Detect which cell encompasses the target text, then output its (X, Y) center coordinate. 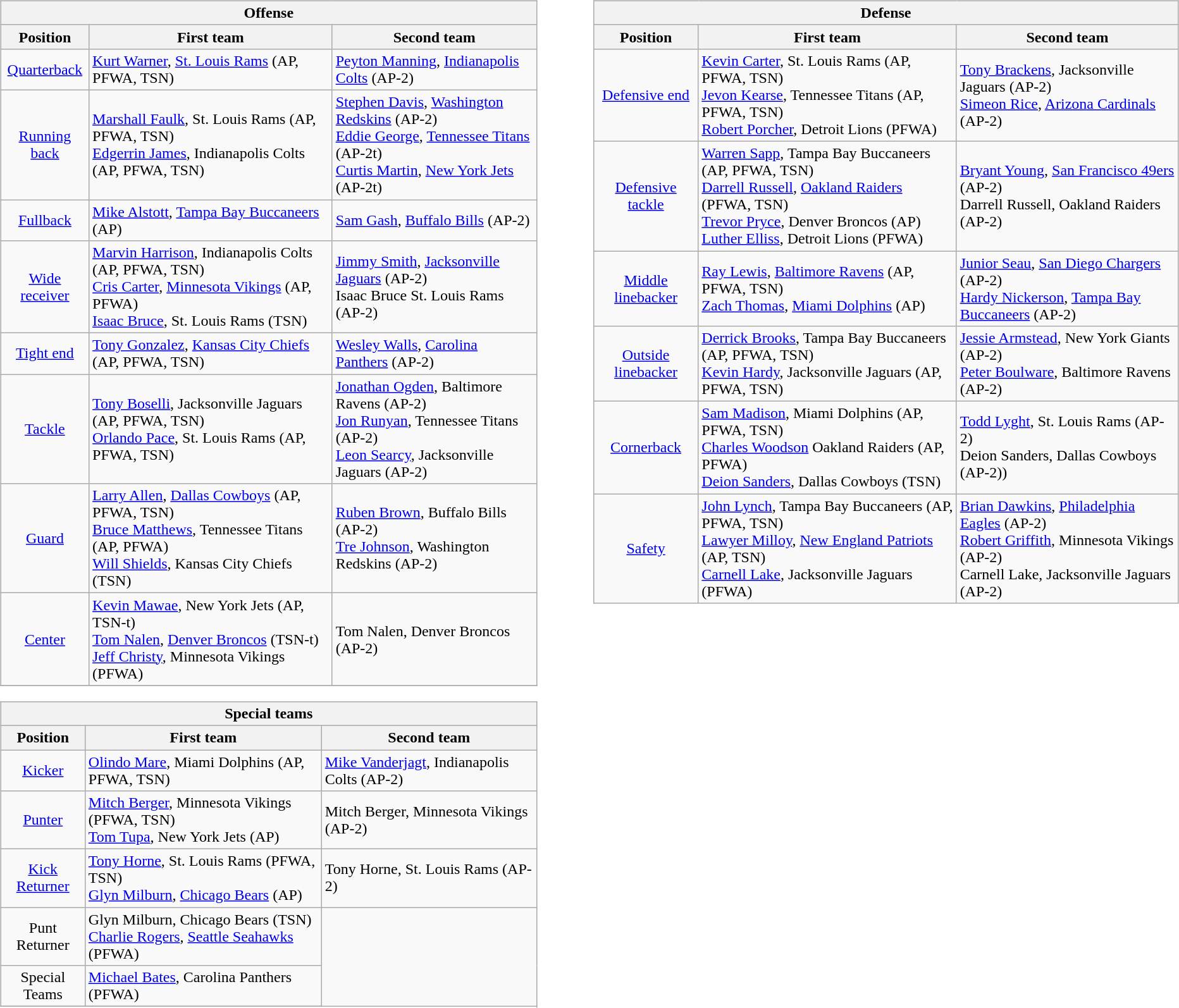
Tony Boselli, Jacksonville Jaguars (AP, PFWA, TSN)Orlando Pace, St. Louis Rams (AP, PFWA, TSN) (211, 429)
Defense (886, 13)
Defensive tackle (645, 196)
Tight end (44, 354)
Ruben Brown, Buffalo Bills (AP-2) Tre Johnson, Washington Redskins (AP-2) (434, 539)
Punter (43, 820)
Mike Vanderjagt, Indianapolis Colts (AP-2) (429, 770)
Quarterback (44, 70)
Marshall Faulk, St. Louis Rams (AP, PFWA, TSN)Edgerrin James, Indianapolis Colts (AP, PFWA, TSN) (211, 144)
Tony Brackens, Jacksonville Jaguars (AP-2) Simeon Rice, Arizona Cardinals (AP-2) (1068, 95)
Wide receiver (44, 287)
Tony Horne, St. Louis Rams (PFWA, TSN) Glyn Milburn, Chicago Bears (AP) (203, 878)
Jessie Armstead, New York Giants (AP-2) Peter Boulware, Baltimore Ravens (AP-2) (1068, 364)
Offense (268, 13)
Mike Alstott, Tampa Bay Buccaneers (AP) (211, 220)
Safety (645, 549)
Derrick Brooks, Tampa Bay Buccaneers (AP, PFWA, TSN) Kevin Hardy, Jacksonville Jaguars (AP, PFWA, TSN) (827, 364)
Tony Gonzalez, Kansas City Chiefs (AP, PFWA, TSN) (211, 354)
Mitch Berger, Minnesota Vikings (PFWA, TSN) Tom Tupa, New York Jets (AP) (203, 820)
Center (44, 639)
John Lynch, Tampa Bay Buccaneers (AP, PFWA, TSN) Lawyer Milloy, New England Patriots (AP, TSN) Carnell Lake, Jacksonville Jaguars (PFWA) (827, 549)
Todd Lyght, St. Louis Rams (AP-2) Deion Sanders, Dallas Cowboys (AP-2)) (1068, 448)
Kicker (43, 770)
Olindo Mare, Miami Dolphins (AP, PFWA, TSN) (203, 770)
Kevin Mawae, New York Jets (AP, TSN-t) Tom Nalen, Denver Broncos (TSN-t) Jeff Christy, Minnesota Vikings (PFWA) (211, 639)
Fullback (44, 220)
Brian Dawkins, Philadelphia Eagles (AP-2) Robert Griffith, Minnesota Vikings (AP-2) Carnell Lake, Jacksonville Jaguars (AP-2) (1068, 549)
Cornerback (645, 448)
Kick Returner (43, 878)
Tony Horne, St. Louis Rams (AP-2) (429, 878)
Special teams (268, 713)
Marvin Harrison, Indianapolis Colts (AP, PFWA, TSN)Cris Carter, Minnesota Vikings (AP, PFWA)Isaac Bruce, St. Louis Rams (TSN) (211, 287)
Punt Returner (43, 937)
Jonathan Ogden, Baltimore Ravens (AP-2) Jon Runyan, Tennessee Titans (AP-2) Leon Searcy, Jacksonville Jaguars (AP-2) (434, 429)
Larry Allen, Dallas Cowboys (AP, PFWA, TSN) Bruce Matthews, Tennessee Titans (AP, PFWA) Will Shields, Kansas City Chiefs (TSN) (211, 539)
Tackle (44, 429)
Defensive end (645, 95)
Jimmy Smith, Jacksonville Jaguars (AP-2) Isaac Bruce St. Louis Rams (AP-2) (434, 287)
Running back (44, 144)
Peyton Manning, Indianapolis Colts (AP-2) (434, 70)
Stephen Davis, Washington Redskins (AP-2) Eddie George, Tennessee Titans (AP-2t) Curtis Martin, New York Jets (AP-2t) (434, 144)
Tom Nalen, Denver Broncos (AP-2) (434, 639)
Sam Gash, Buffalo Bills (AP-2) (434, 220)
Michael Bates, Carolina Panthers (PFWA) (203, 986)
Kevin Carter, St. Louis Rams (AP, PFWA, TSN) Jevon Kearse, Tennessee Titans (AP, PFWA, TSN)Robert Porcher, Detroit Lions (PFWA) (827, 95)
Junior Seau, San Diego Chargers (AP-2) Hardy Nickerson, Tampa Bay Buccaneers (AP-2) (1068, 288)
Outside linebacker (645, 364)
Sam Madison, Miami Dolphins (AP, PFWA, TSN) Charles Woodson Oakland Raiders (AP, PFWA) Deion Sanders, Dallas Cowboys (TSN) (827, 448)
Bryant Young, San Francisco 49ers (AP-2) Darrell Russell, Oakland Raiders (AP-2) (1068, 196)
Glyn Milburn, Chicago Bears (TSN) Charlie Rogers, Seattle Seahawks (PFWA) (203, 937)
Special Teams (43, 986)
Kurt Warner, St. Louis Rams (AP, PFWA, TSN) (211, 70)
Middle linebacker (645, 288)
Ray Lewis, Baltimore Ravens (AP, PFWA, TSN)Zach Thomas, Miami Dolphins (AP) (827, 288)
Guard (44, 539)
Wesley Walls, Carolina Panthers (AP-2) (434, 354)
Mitch Berger, Minnesota Vikings (AP-2) (429, 820)
